Return [x, y] of the center of cell containing provided text 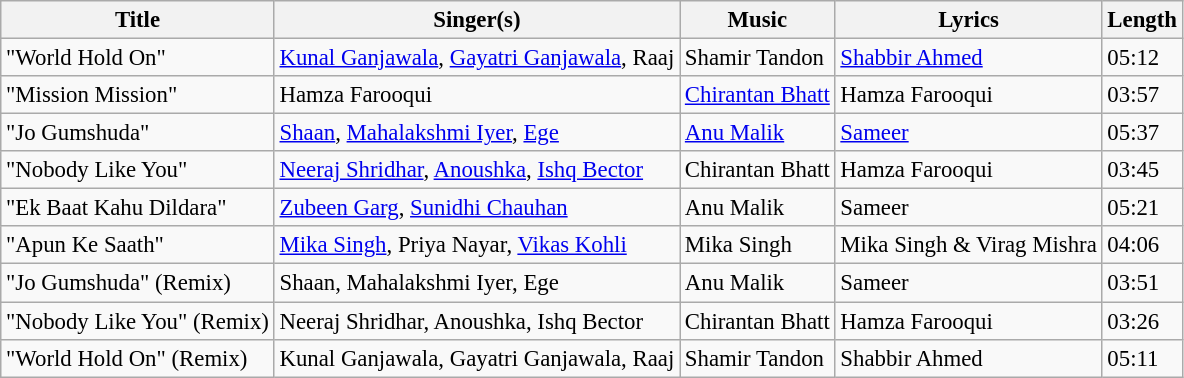
"Nobody Like You" [138, 170]
05:11 [1142, 358]
Mika Singh & Virag Mishra [968, 245]
05:12 [1142, 58]
"Ek Baat Kahu Dildara" [138, 208]
Length [1142, 20]
Mika Singh, Priya Nayar, Vikas Kohli [476, 245]
03:45 [1142, 170]
03:57 [1142, 95]
"Jo Gumshuda" (Remix) [138, 283]
04:06 [1142, 245]
05:21 [1142, 208]
Zubeen Garg, Sunidhi Chauhan [476, 208]
03:26 [1142, 321]
Singer(s) [476, 20]
"Mission Mission" [138, 95]
"Jo Gumshuda" [138, 133]
"Nobody Like You" (Remix) [138, 321]
Title [138, 20]
Mika Singh [758, 245]
03:51 [1142, 283]
"World Hold On" (Remix) [138, 358]
Music [758, 20]
Lyrics [968, 20]
"Apun Ke Saath" [138, 245]
"World Hold On" [138, 58]
05:37 [1142, 133]
